Locate the cell with the specified text and output its (X, Y) center coordinate. 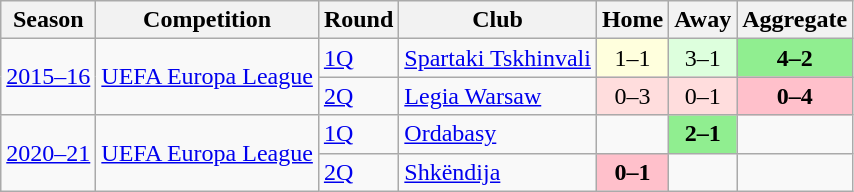
Away (703, 20)
Competition (208, 20)
0–4 (795, 96)
Legia Warsaw (498, 96)
Round (358, 20)
Shkëndija (498, 172)
4–2 (795, 58)
2020–21 (48, 153)
Spartaki Tskhinvali (498, 58)
0–3 (632, 96)
2–1 (703, 134)
Aggregate (795, 20)
Home (632, 20)
Ordabasy (498, 134)
2015–16 (48, 77)
1–1 (632, 58)
3–1 (703, 58)
Season (48, 20)
Club (498, 20)
